For the text-containing cell, return its midpoint in [x, y] coordinate format. 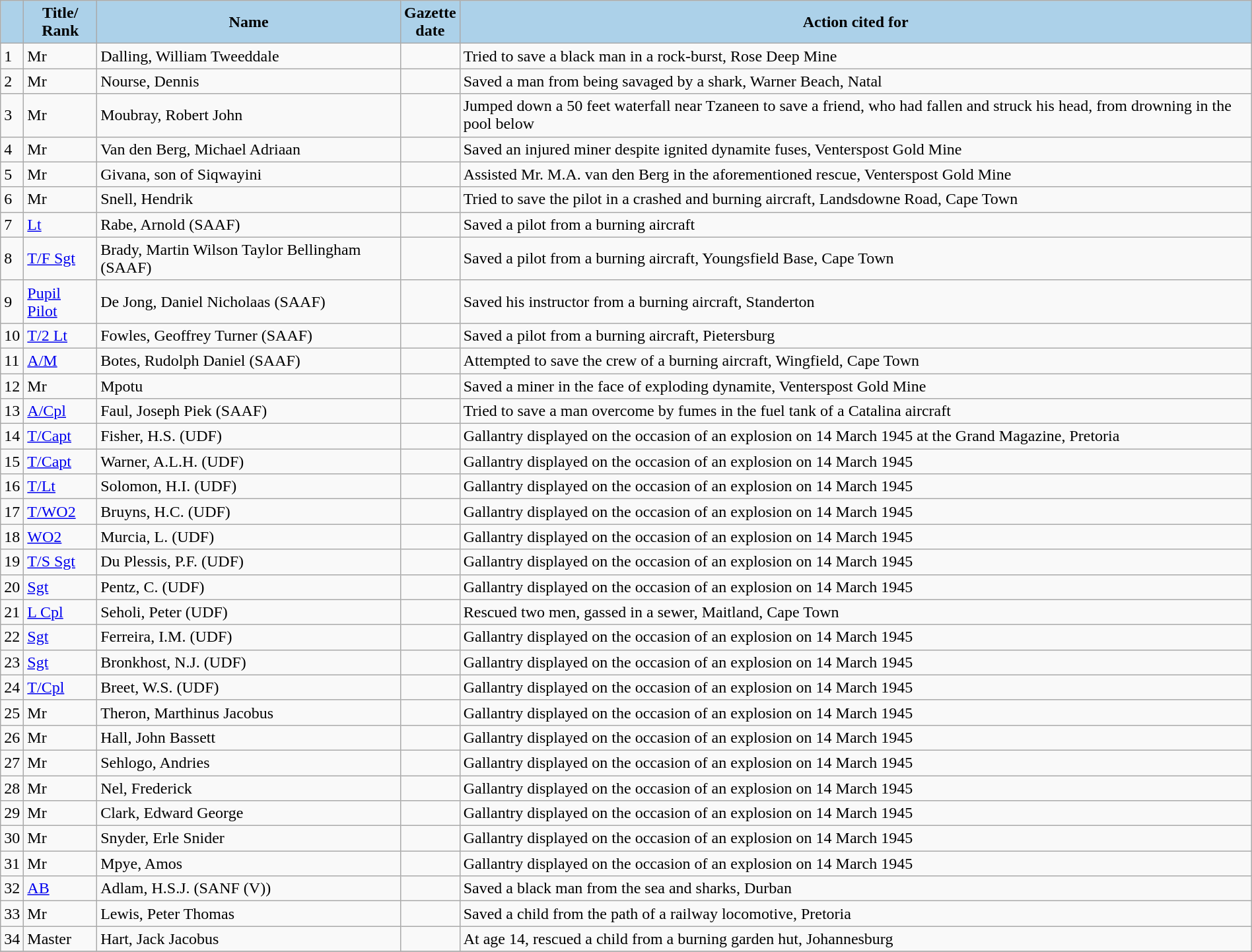
1 [12, 56]
Saved a pilot from a burning aircraft, Youngsfield Base, Cape Town [856, 259]
Solomon, H.I. (UDF) [249, 487]
T/WO2 [61, 512]
Brady, Martin Wilson Taylor Bellingham (SAAF) [249, 259]
Adlam, H.S.J. (SANF (V)) [249, 889]
Fisher, H.S. (UDF) [249, 436]
Pentz, C. (UDF) [249, 587]
Tried to save a black man in a rock-burst, Rose Deep Mine [856, 56]
T/2 Lt [61, 335]
13 [12, 411]
9 [12, 301]
33 [12, 914]
Bruyns, H.C. (UDF) [249, 512]
34 [12, 939]
Saved a miner in the face of exploding dynamite, Venterspost Gold Mine [856, 386]
Nel, Frederick [249, 788]
5 [12, 174]
Gazettedate [431, 22]
Name [249, 22]
7 [12, 224]
Saved a man from being savaged by a shark, Warner Beach, Natal [856, 81]
Botes, Rudolph Daniel (SAAF) [249, 360]
30 [12, 838]
28 [12, 788]
Clark, Edward George [249, 813]
12 [12, 386]
Du Plessis, P.F. (UDF) [249, 562]
Murcia, L. (UDF) [249, 537]
Gallantry displayed on the occasion of an explosion on 14 March 1945 at the Grand Magazine, Pretoria [856, 436]
14 [12, 436]
Rabe, Arnold (SAAF) [249, 224]
Hall, John Bassett [249, 737]
4 [12, 149]
Mpotu [249, 386]
At age 14, rescued a child from a burning garden hut, Johannesburg [856, 939]
Saved an injured miner despite ignited dynamite fuses, Venterspost Gold Mine [856, 149]
Seholi, Peter (UDF) [249, 612]
T/Lt [61, 487]
11 [12, 360]
Hart, Jack Jacobus [249, 939]
Attempted to save the crew of a burning aircraft, Wingfield, Cape Town [856, 360]
T/Cpl [61, 687]
AB [61, 889]
Nourse, Dennis [249, 81]
Rescued two men, gassed in a sewer, Maitland, Cape Town [856, 612]
Saved a black man from the sea and sharks, Durban [856, 889]
Saved a child from the path of a railway locomotive, Pretoria [856, 914]
25 [12, 712]
10 [12, 335]
29 [12, 813]
Snyder, Erle Snider [249, 838]
Lt [61, 224]
WO2 [61, 537]
19 [12, 562]
Lewis, Peter Thomas [249, 914]
Sehlogo, Andries [249, 763]
15 [12, 461]
22 [12, 637]
21 [12, 612]
Tried to save the pilot in a crashed and burning aircraft, Landsdowne Road, Cape Town [856, 199]
L Cpl [61, 612]
23 [12, 662]
Saved a pilot from a burning aircraft, Pietersburg [856, 335]
32 [12, 889]
Givana, son of Siqwayini [249, 174]
Saved his instructor from a burning aircraft, Standerton [856, 301]
Jumped down a 50 feet waterfall near Tzaneen to save a friend, who had fallen and struck his head, from drowning in the pool below [856, 115]
A/Cpl [61, 411]
Ferreira, I.M. (UDF) [249, 637]
Tried to save a man overcome by fumes in the fuel tank of a Catalina aircraft [856, 411]
Title/Rank [61, 22]
Fowles, Geoffrey Turner (SAAF) [249, 335]
24 [12, 687]
Bronkhost, N.J. (UDF) [249, 662]
Action cited for [856, 22]
T/S Sgt [61, 562]
31 [12, 864]
16 [12, 487]
6 [12, 199]
20 [12, 587]
Breet, W.S. (UDF) [249, 687]
8 [12, 259]
Pupil Pilot [61, 301]
A/M [61, 360]
27 [12, 763]
17 [12, 512]
Warner, A.L.H. (UDF) [249, 461]
Dalling, William Tweeddale [249, 56]
Van den Berg, Michael Adriaan [249, 149]
T/F Sgt [61, 259]
Theron, Marthinus Jacobus [249, 712]
Moubray, Robert John [249, 115]
Saved a pilot from a burning aircraft [856, 224]
Snell, Hendrik [249, 199]
Master [61, 939]
26 [12, 737]
2 [12, 81]
18 [12, 537]
Faul, Joseph Piek (SAAF) [249, 411]
Assisted Mr. M.A. van den Berg in the aforementioned rescue, Venterspost Gold Mine [856, 174]
3 [12, 115]
Mpye, Amos [249, 864]
De Jong, Daniel Nicholaas (SAAF) [249, 301]
